Extract the (x, y) coordinate from the center of the cell holding the provided text.  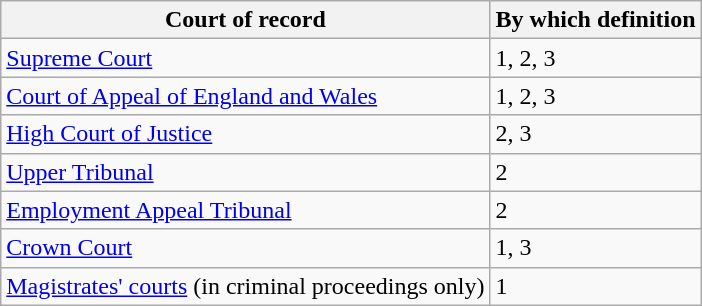
Crown Court (246, 248)
1 (596, 286)
Employment Appeal Tribunal (246, 210)
2, 3 (596, 134)
Court of Appeal of England and Wales (246, 96)
Magistrates' courts (in criminal proceedings only) (246, 286)
By which definition (596, 20)
1, 3 (596, 248)
Upper Tribunal (246, 172)
High Court of Justice (246, 134)
Supreme Court (246, 58)
Court of record (246, 20)
